Capture the cell that displays the provided text and extract its (X, Y) central coordinate. 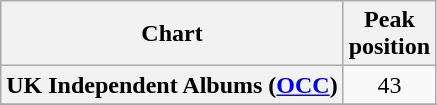
Chart (172, 34)
43 (389, 85)
UK Independent Albums (OCC) (172, 85)
Peakposition (389, 34)
